Capture the cell that displays the provided text and extract its (x, y) central coordinate. 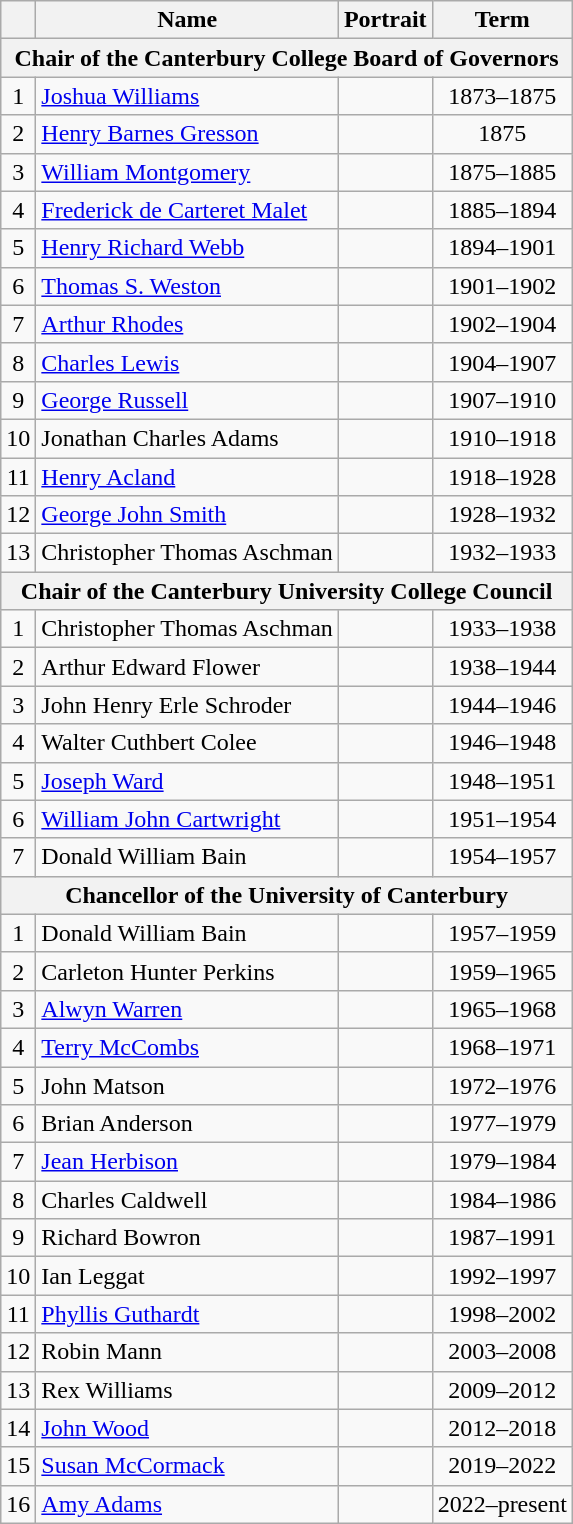
George John Smith (188, 515)
Walter Cuthbert Colee (188, 743)
Henry Barnes Gresson (188, 134)
1894–1901 (502, 248)
2012–2018 (502, 1428)
Joshua Williams (188, 96)
1957–1959 (502, 933)
Terry McCombs (188, 1047)
1979–1984 (502, 1162)
1932–1933 (502, 553)
1954–1957 (502, 857)
Susan McCormack (188, 1466)
Henry Acland (188, 477)
Charles Lewis (188, 362)
Phyllis Guthardt (188, 1314)
1904–1907 (502, 362)
John Matson (188, 1085)
2009–2012 (502, 1390)
George Russell (188, 400)
William John Cartwright (188, 819)
1951–1954 (502, 819)
1944–1946 (502, 705)
Charles Caldwell (188, 1200)
1873–1875 (502, 96)
Chair of the Canterbury University College Council (287, 591)
16 (18, 1504)
Chair of the Canterbury College Board of Governors (287, 58)
Amy Adams (188, 1504)
Arthur Edward Flower (188, 667)
John Henry Erle Schroder (188, 705)
John Wood (188, 1428)
1933–1938 (502, 629)
2003–2008 (502, 1352)
1875–1885 (502, 172)
Chancellor of the University of Canterbury (287, 895)
1959–1965 (502, 971)
2022–present (502, 1504)
1902–1904 (502, 324)
Robin Mann (188, 1352)
Joseph Ward (188, 781)
2019–2022 (502, 1466)
1984–1986 (502, 1200)
1998–2002 (502, 1314)
Ian Leggat (188, 1276)
1968–1971 (502, 1047)
1965–1968 (502, 1009)
14 (18, 1428)
Name (188, 20)
1885–1894 (502, 210)
Richard Bowron (188, 1238)
1948–1951 (502, 781)
Alwyn Warren (188, 1009)
Jean Herbison (188, 1162)
1972–1976 (502, 1085)
1928–1932 (502, 515)
William Montgomery (188, 172)
Arthur Rhodes (188, 324)
1901–1902 (502, 286)
1875 (502, 134)
15 (18, 1466)
1938–1944 (502, 667)
Carleton Hunter Perkins (188, 971)
Rex Williams (188, 1390)
Henry Richard Webb (188, 248)
1987–1991 (502, 1238)
1910–1918 (502, 438)
Portrait (385, 20)
1992–1997 (502, 1276)
1918–1928 (502, 477)
1907–1910 (502, 400)
1977–1979 (502, 1124)
Jonathan Charles Adams (188, 438)
Frederick de Carteret Malet (188, 210)
Thomas S. Weston (188, 286)
1946–1948 (502, 743)
Brian Anderson (188, 1124)
Term (502, 20)
